Determine the (x, y) coordinate at the center of the cell enclosing the given text.  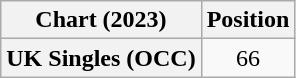
66 (248, 58)
Position (248, 20)
UK Singles (OCC) (101, 58)
Chart (2023) (101, 20)
